Pinpoint the cell where the given text exists, returning its (X, Y) midpoint coordinate. 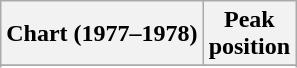
Chart (1977–1978) (102, 34)
Peak position (249, 34)
